Return (X, Y) of the center of cell containing provided text 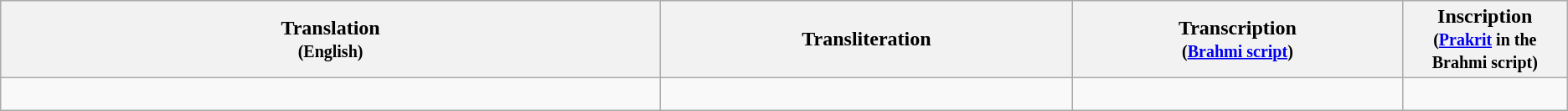
Inscription(Prakrit in the Brahmi script) (1484, 40)
Translation(English) (331, 40)
Transliteration (866, 40)
Transcription(Brahmi script) (1238, 40)
